Detect which cell encompasses the target text, then output its [x, y] center coordinate. 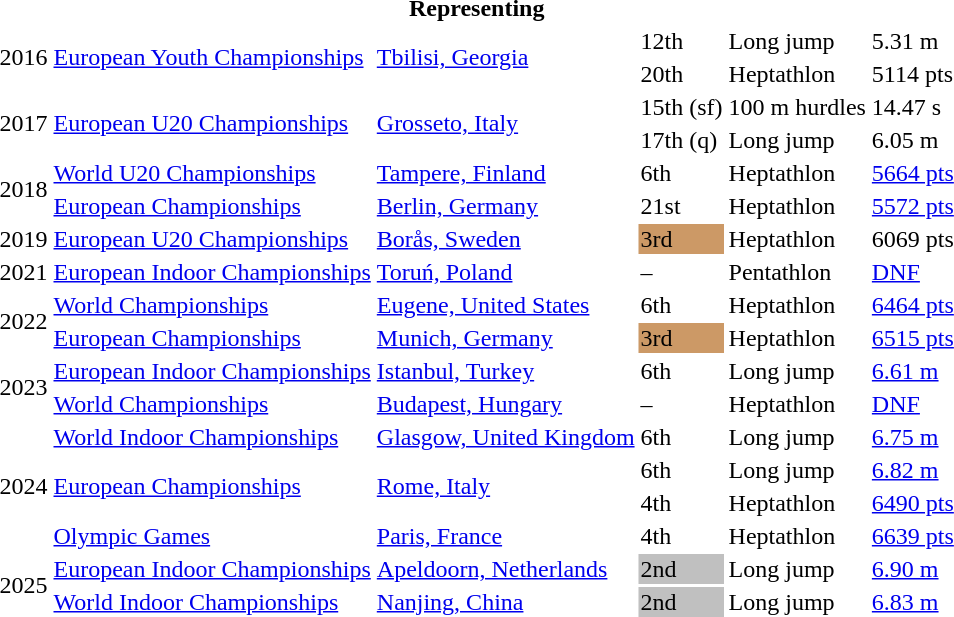
Olympic Games [212, 536]
Rome, Italy [506, 486]
Pentathlon [797, 272]
17th (q) [682, 140]
Toruń, Poland [506, 272]
Borås, Sweden [506, 239]
Tampere, Finland [506, 173]
12th [682, 41]
Nanjing, China [506, 602]
Paris, France [506, 536]
21st [682, 206]
Berlin, Germany [506, 206]
Munich, Germany [506, 338]
Budapest, Hungary [506, 404]
Tbilisi, Georgia [506, 58]
Glasgow, United Kingdom [506, 437]
European Youth Championships [212, 58]
20th [682, 74]
Istanbul, Turkey [506, 371]
Grosseto, Italy [506, 124]
Apeldoorn, Netherlands [506, 569]
15th (sf) [682, 107]
100 m hurdles [797, 107]
World U20 Championships [212, 173]
Eugene, United States [506, 305]
